Find where the given text appears and provide that cell's center as [X, Y] coordinate. 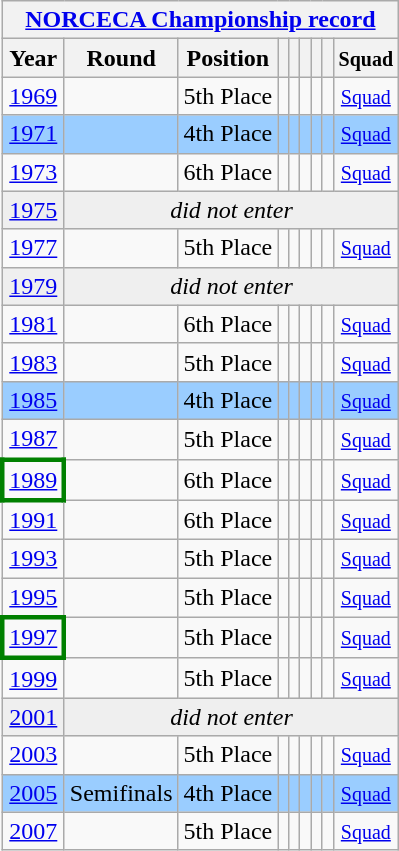
NORCECA Championship record [200, 20]
1997 [33, 638]
1981 [33, 324]
1971 [33, 134]
Semifinals [121, 793]
1975 [33, 210]
1977 [33, 248]
2003 [33, 755]
1995 [33, 598]
Position [228, 58]
1983 [33, 362]
Year [33, 58]
1989 [33, 480]
1969 [33, 96]
Round [121, 58]
2005 [33, 793]
1993 [33, 559]
1987 [33, 439]
1991 [33, 520]
1973 [33, 172]
2001 [33, 717]
1985 [33, 400]
1979 [33, 286]
1999 [33, 678]
2007 [33, 831]
